Pinpoint the cell where the given text exists, returning its (X, Y) midpoint coordinate. 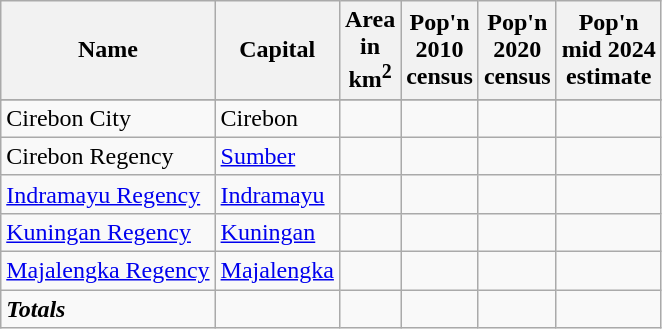
Majalengka (277, 271)
Kuningan Regency (108, 232)
Pop'n mid 2024estimate (608, 50)
Name (108, 50)
Majalengka Regency (108, 271)
Area in km2 (370, 50)
Pop'n 2010 census (440, 50)
Sumber (277, 156)
Capital (277, 50)
Cirebon (277, 118)
Cirebon City (108, 118)
Kuningan (277, 232)
Indramayu (277, 194)
Cirebon Regency (108, 156)
Totals (108, 309)
Pop'n 2020 census (517, 50)
Indramayu Regency (108, 194)
